Scan for the cell matching the given text and deliver its [X, Y] coordinate at center. 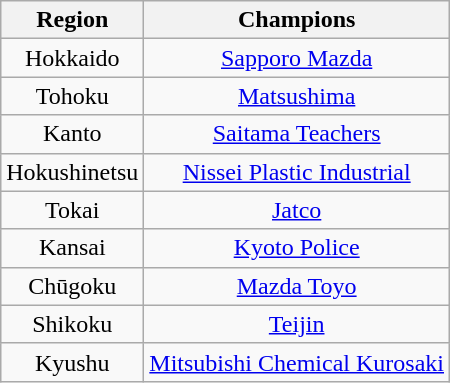
Matsushima [297, 96]
Shikoku [72, 324]
Hokushinetsu [72, 172]
Tohoku [72, 96]
Champions [297, 20]
Region [72, 20]
Saitama Teachers [297, 134]
Kanto [72, 134]
Teijin [297, 324]
Kyushu [72, 362]
Kyoto Police [297, 248]
Mitsubishi Chemical Kurosaki [297, 362]
Jatco [297, 210]
Hokkaido [72, 58]
Sapporo Mazda [297, 58]
Nissei Plastic Industrial [297, 172]
Chūgoku [72, 286]
Mazda Toyo [297, 286]
Tokai [72, 210]
Kansai [72, 248]
